For the text-containing cell, return its midpoint in [X, Y] coordinate format. 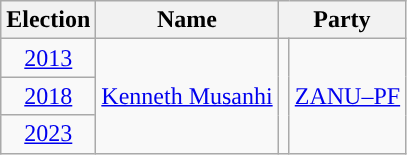
2018 [48, 96]
Party [342, 20]
Kenneth Musanhi [187, 96]
2023 [48, 134]
ZANU–PF [347, 96]
Name [187, 20]
2013 [48, 58]
Election [48, 20]
